Capture the cell that displays the provided text and extract its (x, y) central coordinate. 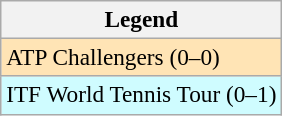
ITF World Tennis Tour (0–1) (142, 95)
Legend (142, 19)
ATP Challengers (0–0) (142, 57)
